Capture the cell that displays the provided text and extract its (x, y) central coordinate. 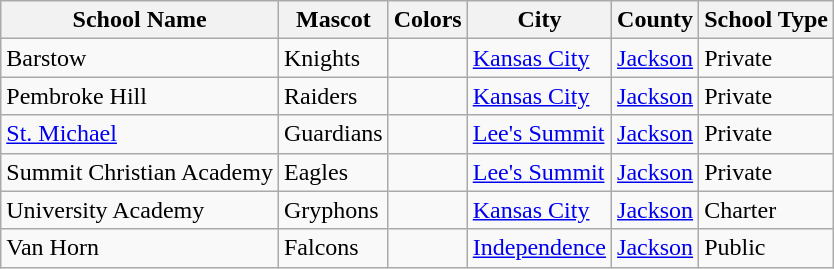
Van Horn (140, 248)
Raiders (333, 96)
School Name (140, 20)
Mascot (333, 20)
University Academy (140, 210)
Eagles (333, 172)
St. Michael (140, 134)
Knights (333, 58)
Public (766, 248)
Colors (428, 20)
County (656, 20)
Falcons (333, 248)
Independence (539, 248)
Barstow (140, 58)
Pembroke Hill (140, 96)
City (539, 20)
Guardians (333, 134)
Summit Christian Academy (140, 172)
Charter (766, 210)
Gryphons (333, 210)
School Type (766, 20)
